Return [X, Y] of the center of cell containing provided text 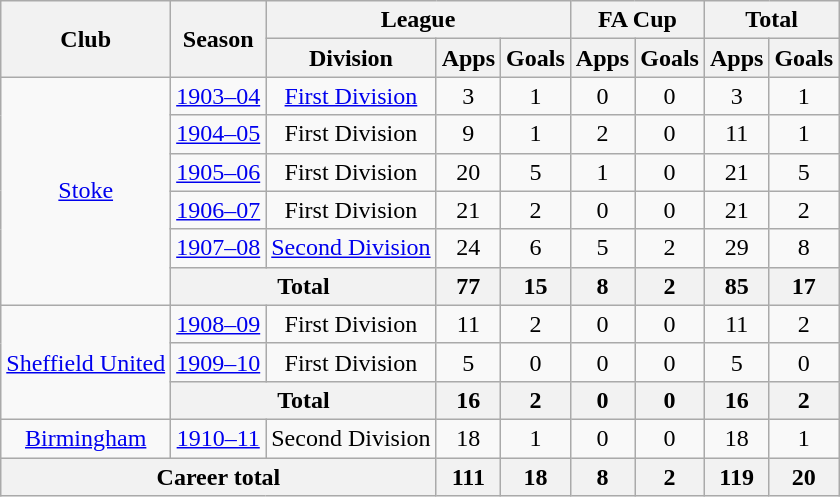
1909–10 [218, 362]
9 [468, 134]
Season [218, 39]
1903–04 [218, 96]
1904–05 [218, 134]
1907–08 [218, 248]
Division [351, 58]
77 [468, 286]
29 [736, 248]
17 [804, 286]
1908–09 [218, 324]
111 [468, 477]
League [418, 20]
Stoke [86, 191]
6 [536, 248]
85 [736, 286]
119 [736, 477]
Club [86, 39]
1905–06 [218, 172]
15 [536, 286]
1906–07 [218, 210]
FA Cup [637, 20]
Career total [218, 477]
1910–11 [218, 438]
24 [468, 248]
Birmingham [86, 438]
Sheffield United [86, 362]
